Capture the cell that displays the provided text and extract its [X, Y] central coordinate. 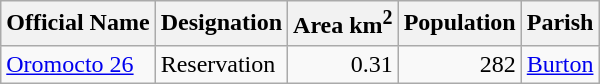
Burton [560, 64]
Area km2 [344, 24]
Oromocto 26 [78, 64]
Parish [560, 24]
0.31 [344, 64]
282 [460, 64]
Population [460, 24]
Reservation [221, 64]
Designation [221, 24]
Official Name [78, 24]
